Search for the cell housing the specified text and yield its [x, y] center coordinate. 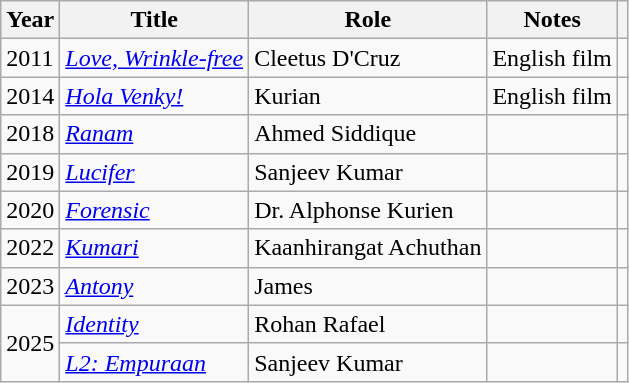
Kaanhirangat Achuthan [368, 248]
Identity [154, 324]
Dr. Alphonse Kurien [368, 210]
Title [154, 20]
Year [30, 20]
2020 [30, 210]
Role [368, 20]
Kumari [154, 248]
Love, Wrinkle-free [154, 58]
2025 [30, 343]
2023 [30, 286]
Hola Venky! [154, 96]
Forensic [154, 210]
Notes [552, 20]
James [368, 286]
Cleetus D'Cruz [368, 58]
2019 [30, 172]
Lucifer [154, 172]
2022 [30, 248]
2011 [30, 58]
L2: Empuraan [154, 362]
Ranam [154, 134]
2014 [30, 96]
Kurian [368, 96]
Ahmed Siddique [368, 134]
Rohan Rafael [368, 324]
Antony [154, 286]
2018 [30, 134]
